Scan for the cell matching the given text and deliver its (X, Y) coordinate at center. 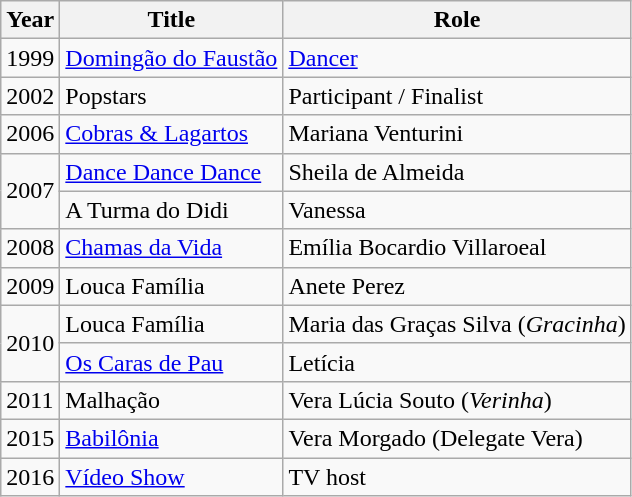
Vanessa (457, 210)
2011 (30, 400)
2006 (30, 134)
Vera Morgado (Delegate Vera) (457, 438)
Anete Perez (457, 286)
Sheila de Almeida (457, 172)
Participant / Finalist (457, 96)
Dancer (457, 58)
2008 (30, 248)
Os Caras de Pau (172, 362)
Dance Dance Dance (172, 172)
Popstars (172, 96)
Mariana Venturini (457, 134)
Title (172, 20)
Letícia (457, 362)
TV host (457, 477)
Emília Bocardio Villaroeal (457, 248)
Domingão do Faustão (172, 58)
2015 (30, 438)
Vídeo Show (172, 477)
Role (457, 20)
1999 (30, 58)
2010 (30, 343)
Cobras & Lagartos (172, 134)
2002 (30, 96)
Vera Lúcia Souto (Verinha) (457, 400)
Babilônia (172, 438)
2009 (30, 286)
Malhação (172, 400)
2016 (30, 477)
Maria das Graças Silva (Gracinha) (457, 324)
2007 (30, 191)
Year (30, 20)
A Turma do Didi (172, 210)
Chamas da Vida (172, 248)
